For the text-containing cell, return its midpoint in [x, y] coordinate format. 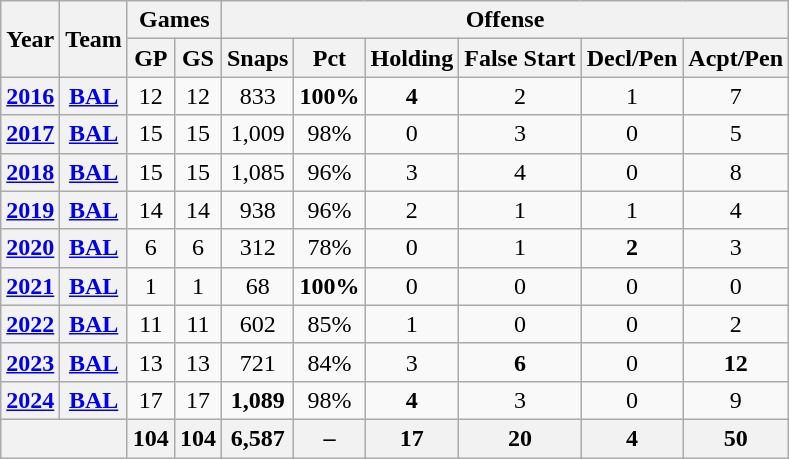
7 [736, 96]
2020 [30, 248]
78% [330, 248]
Games [174, 20]
50 [736, 438]
1,085 [257, 172]
85% [330, 324]
GP [150, 58]
5 [736, 134]
9 [736, 400]
2024 [30, 400]
602 [257, 324]
Snaps [257, 58]
Year [30, 39]
68 [257, 286]
8 [736, 172]
2016 [30, 96]
Decl/Pen [632, 58]
2022 [30, 324]
312 [257, 248]
938 [257, 210]
Acpt/Pen [736, 58]
False Start [520, 58]
GS [198, 58]
2023 [30, 362]
2021 [30, 286]
Pct [330, 58]
Holding [412, 58]
2019 [30, 210]
833 [257, 96]
2017 [30, 134]
Offense [504, 20]
1,009 [257, 134]
84% [330, 362]
2018 [30, 172]
20 [520, 438]
1,089 [257, 400]
– [330, 438]
721 [257, 362]
Team [94, 39]
6,587 [257, 438]
